For the text-containing cell, return its midpoint in [x, y] coordinate format. 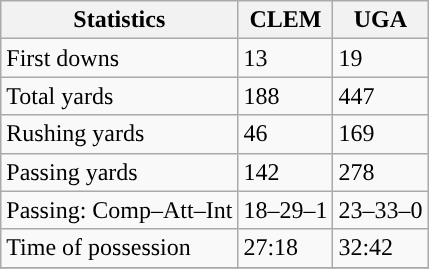
188 [286, 96]
Passing yards [120, 172]
19 [380, 58]
447 [380, 96]
46 [286, 134]
First downs [120, 58]
18–29–1 [286, 210]
27:18 [286, 248]
Total yards [120, 96]
13 [286, 58]
Rushing yards [120, 134]
23–33–0 [380, 210]
142 [286, 172]
Time of possession [120, 248]
169 [380, 134]
Passing: Comp–Att–Int [120, 210]
32:42 [380, 248]
Statistics [120, 20]
CLEM [286, 20]
UGA [380, 20]
278 [380, 172]
